Search for the cell housing the specified text and yield its (x, y) center coordinate. 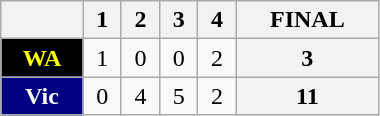
11 (307, 96)
5 (179, 96)
WA (42, 58)
Vic (42, 96)
FINAL (307, 20)
